From the cell containing the given text, extract its center point as [x, y] coordinate. 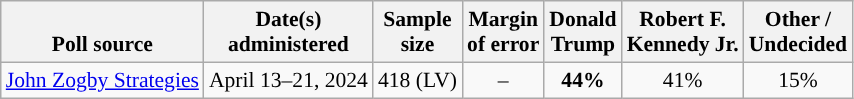
April 13–21, 2024 [288, 80]
Poll source [102, 32]
Marginof error [503, 32]
Robert F.Kennedy Jr. [683, 32]
44% [582, 80]
Date(s)administered [288, 32]
DonaldTrump [582, 32]
John Zogby Strategies [102, 80]
Other /Undecided [798, 32]
– [503, 80]
Samplesize [418, 32]
15% [798, 80]
41% [683, 80]
418 (LV) [418, 80]
